Scan for the cell matching the given text and deliver its [X, Y] coordinate at center. 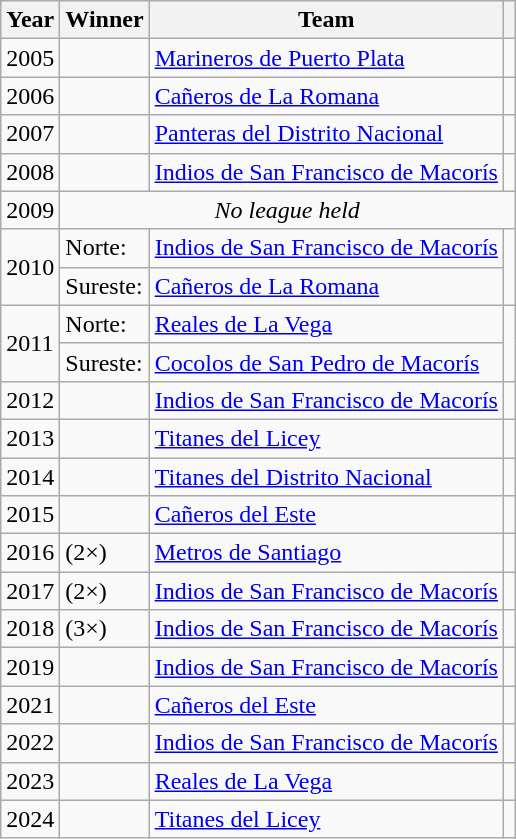
2012 [30, 400]
No league held [288, 210]
2021 [30, 705]
2018 [30, 629]
2006 [30, 96]
2010 [30, 267]
2014 [30, 477]
2017 [30, 591]
Panteras del Distrito Nacional [326, 134]
2015 [30, 515]
2013 [30, 438]
2022 [30, 743]
2008 [30, 172]
Year [30, 20]
2007 [30, 134]
Titanes del Distrito Nacional [326, 477]
Cocolos de San Pedro de Macorís [326, 362]
Team [326, 20]
Marineros de Puerto Plata [326, 58]
2009 [30, 210]
Winner [104, 20]
2019 [30, 667]
2024 [30, 819]
Metros de Santiago [326, 553]
2005 [30, 58]
2023 [30, 781]
2016 [30, 553]
(3×) [104, 629]
2011 [30, 343]
